Provide the (x, y) coordinate of the cell's center where the given text is located.  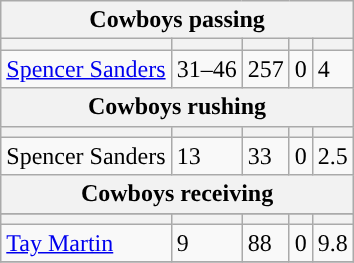
4 (332, 69)
Tay Martin (86, 243)
33 (266, 156)
Cowboys rushing (178, 107)
257 (266, 69)
9 (206, 243)
88 (266, 243)
9.8 (332, 243)
2.5 (332, 156)
Cowboys passing (178, 20)
31–46 (206, 69)
13 (206, 156)
Cowboys receiving (178, 194)
